Provide the (X, Y) coordinate of the cell's center where the given text is located.  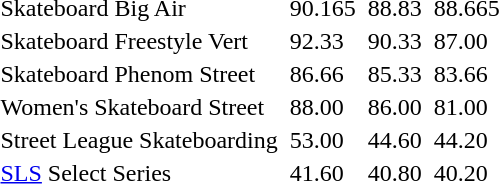
90.33 (394, 41)
44.60 (394, 140)
88.00 (322, 107)
86.00 (394, 107)
53.00 (322, 140)
86.66 (322, 74)
92.33 (322, 41)
85.33 (394, 74)
